Locate the cell with the specified text and output its [x, y] center coordinate. 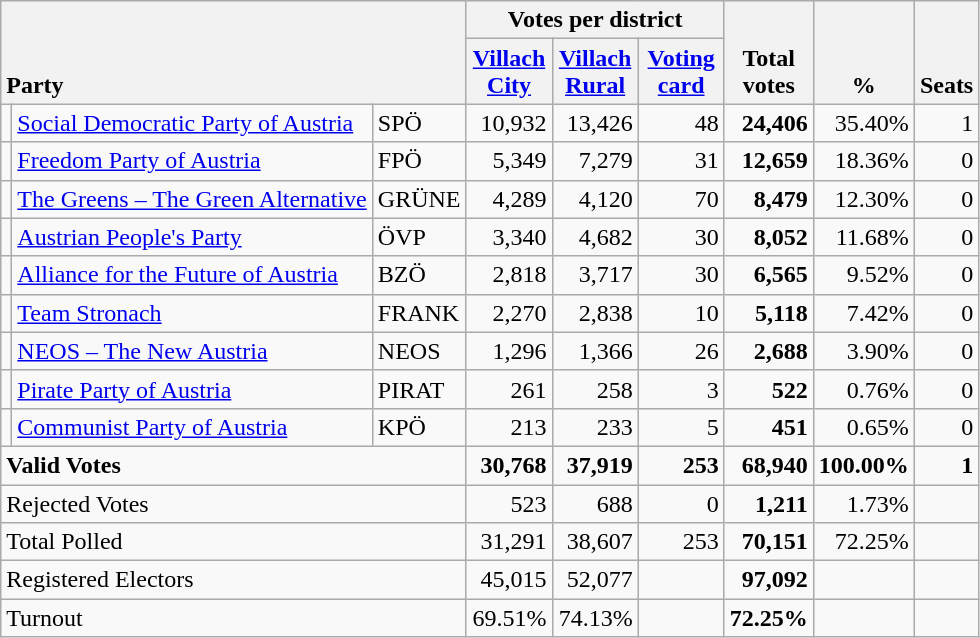
NEOS – The New Austria [192, 351]
3,340 [509, 237]
Communist Party of Austria [192, 427]
523 [509, 503]
Total Polled [234, 542]
688 [595, 503]
1,211 [768, 503]
3.90% [864, 351]
4,120 [595, 199]
522 [768, 389]
12,659 [768, 161]
7.42% [864, 313]
12.30% [864, 199]
38,607 [595, 542]
35.40% [864, 123]
1,296 [509, 351]
4,289 [509, 199]
2,838 [595, 313]
Austrian People's Party [192, 237]
FPÖ [419, 161]
PIRAT [419, 389]
Team Stronach [192, 313]
4,682 [595, 237]
74.13% [595, 618]
37,919 [595, 465]
10,932 [509, 123]
1,366 [595, 351]
Valid Votes [234, 465]
2,818 [509, 275]
1.73% [864, 503]
Rejected Votes [234, 503]
0.76% [864, 389]
FRANK [419, 313]
31,291 [509, 542]
13,426 [595, 123]
2,688 [768, 351]
11.68% [864, 237]
Turnout [234, 618]
2,270 [509, 313]
7,279 [595, 161]
VillachCity [509, 72]
100.00% [864, 465]
69.51% [509, 618]
Votingcard [681, 72]
70,151 [768, 542]
Party [234, 52]
233 [595, 427]
48 [681, 123]
SPÖ [419, 123]
Freedom Party of Austria [192, 161]
9.52% [864, 275]
Alliance for the Future of Austria [192, 275]
VillachRural [595, 72]
8,052 [768, 237]
18.36% [864, 161]
Social Democratic Party of Austria [192, 123]
Totalvotes [768, 52]
24,406 [768, 123]
0.65% [864, 427]
30,768 [509, 465]
261 [509, 389]
8,479 [768, 199]
KPÖ [419, 427]
97,092 [768, 580]
68,940 [768, 465]
5 [681, 427]
70 [681, 199]
ÖVP [419, 237]
% [864, 52]
10 [681, 313]
3,717 [595, 275]
213 [509, 427]
3 [681, 389]
NEOS [419, 351]
5,118 [768, 313]
BZÖ [419, 275]
The Greens – The Green Alternative [192, 199]
258 [595, 389]
451 [768, 427]
45,015 [509, 580]
Votes per district [595, 20]
Pirate Party of Austria [192, 389]
26 [681, 351]
31 [681, 161]
GRÜNE [419, 199]
6,565 [768, 275]
Registered Electors [234, 580]
5,349 [509, 161]
Seats [946, 52]
52,077 [595, 580]
